Provide the [X, Y] coordinate of the cell's center where the given text is located.  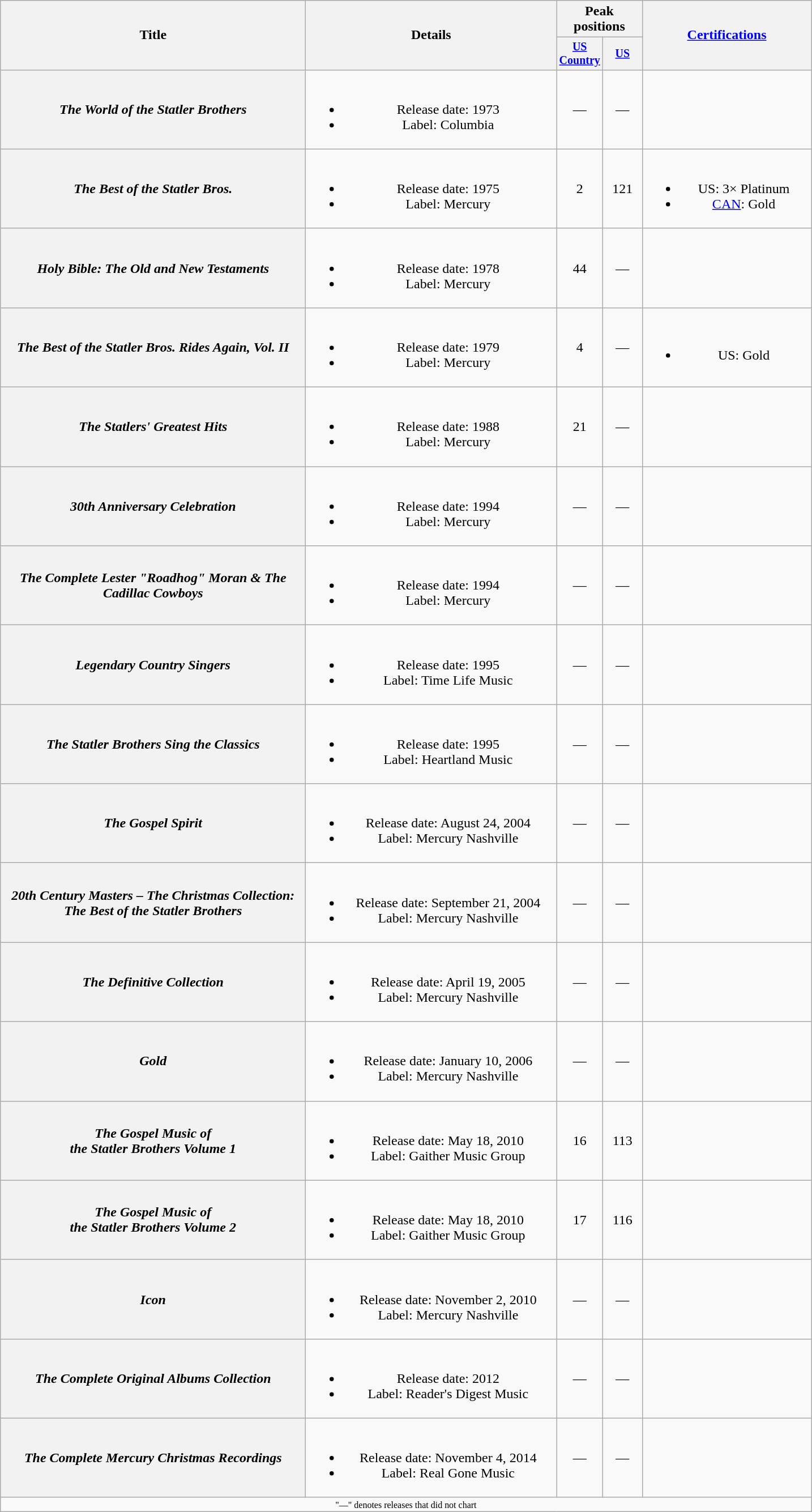
The Complete Mercury Christmas Recordings [153, 1458]
Release date: 1995Label: Time Life Music [431, 665]
The World of the Statler Brothers [153, 109]
30th Anniversary Celebration [153, 506]
20th Century Masters – The Christmas Collection: The Best of the Statler Brothers [153, 903]
The Statlers' Greatest Hits [153, 427]
US: 3× PlatinumCAN: Gold [727, 189]
116 [623, 1220]
The Gospel Music ofthe Statler Brothers Volume 1 [153, 1141]
Title [153, 35]
The Gospel Music ofthe Statler Brothers Volume 2 [153, 1220]
121 [623, 189]
Icon [153, 1299]
Release date: 1973Label: Columbia [431, 109]
US Country [580, 53]
16 [580, 1141]
4 [580, 347]
Peak positions [599, 19]
The Definitive Collection [153, 982]
Release date: 1979Label: Mercury [431, 347]
Release date: September 21, 2004Label: Mercury Nashville [431, 903]
US [623, 53]
The Statler Brothers Sing the Classics [153, 744]
Certifications [727, 35]
Release date: 1988Label: Mercury [431, 427]
21 [580, 427]
The Best of the Statler Bros. [153, 189]
Release date: 2012Label: Reader's Digest Music [431, 1378]
Legendary Country Singers [153, 665]
Details [431, 35]
Release date: April 19, 2005Label: Mercury Nashville [431, 982]
Release date: January 10, 2006Label: Mercury Nashville [431, 1061]
The Gospel Spirit [153, 823]
The Complete Original Albums Collection [153, 1378]
Gold [153, 1061]
The Best of the Statler Bros. Rides Again, Vol. II [153, 347]
Release date: 1975Label: Mercury [431, 189]
44 [580, 268]
113 [623, 1141]
"—" denotes releases that did not chart [406, 1504]
17 [580, 1220]
The Complete Lester "Roadhog" Moran & The Cadillac Cowboys [153, 586]
2 [580, 189]
Release date: August 24, 2004Label: Mercury Nashville [431, 823]
US: Gold [727, 347]
Release date: 1995Label: Heartland Music [431, 744]
Release date: November 4, 2014Label: Real Gone Music [431, 1458]
Release date: November 2, 2010Label: Mercury Nashville [431, 1299]
Release date: 1978Label: Mercury [431, 268]
Holy Bible: The Old and New Testaments [153, 268]
